For the text-containing cell, return its midpoint in [X, Y] coordinate format. 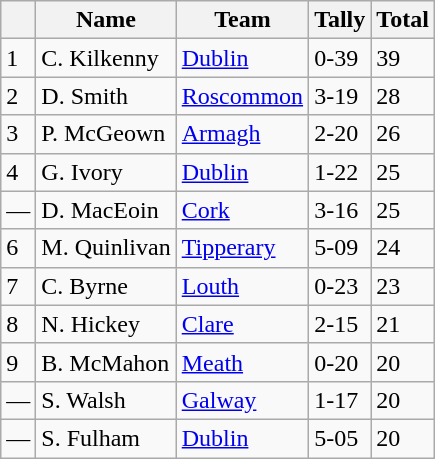
5-09 [340, 248]
Tipperary [242, 248]
8 [18, 324]
3-19 [340, 96]
G. Ivory [106, 172]
2-20 [340, 134]
1-17 [340, 400]
7 [18, 286]
S. Fulham [106, 438]
C. Kilkenny [106, 58]
Meath [242, 362]
21 [403, 324]
0-23 [340, 286]
Team [242, 20]
39 [403, 58]
26 [403, 134]
1-22 [340, 172]
S. Walsh [106, 400]
3 [18, 134]
1 [18, 58]
Cork [242, 210]
Louth [242, 286]
0-39 [340, 58]
3-16 [340, 210]
Armagh [242, 134]
C. Byrne [106, 286]
Galway [242, 400]
Roscommon [242, 96]
Total [403, 20]
24 [403, 248]
Tally [340, 20]
B. McMahon [106, 362]
4 [18, 172]
D. MacEoin [106, 210]
28 [403, 96]
0-20 [340, 362]
5-05 [340, 438]
23 [403, 286]
Name [106, 20]
2 [18, 96]
Clare [242, 324]
D. Smith [106, 96]
M. Quinlivan [106, 248]
6 [18, 248]
2-15 [340, 324]
P. McGeown [106, 134]
N. Hickey [106, 324]
9 [18, 362]
